Find where the given text appears and provide that cell's center as [X, Y] coordinate. 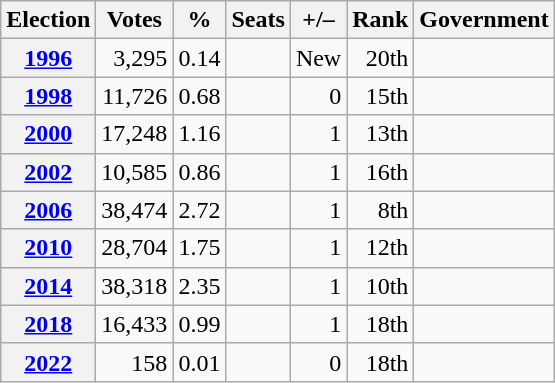
+/– [318, 20]
11,726 [134, 96]
0.99 [200, 324]
2.72 [200, 210]
2000 [48, 134]
2006 [48, 210]
17,248 [134, 134]
12th [380, 248]
2002 [48, 172]
16,433 [134, 324]
2.35 [200, 286]
28,704 [134, 248]
10,585 [134, 172]
38,474 [134, 210]
Election [48, 20]
20th [380, 58]
0.68 [200, 96]
1998 [48, 96]
3,295 [134, 58]
1.75 [200, 248]
0.01 [200, 362]
15th [380, 96]
38,318 [134, 286]
8th [380, 210]
2010 [48, 248]
10th [380, 286]
2022 [48, 362]
0.86 [200, 172]
1996 [48, 58]
Seats [258, 20]
2014 [48, 286]
16th [380, 172]
158 [134, 362]
1.16 [200, 134]
2018 [48, 324]
New [318, 58]
Government [484, 20]
Votes [134, 20]
13th [380, 134]
Rank [380, 20]
% [200, 20]
0.14 [200, 58]
